Return [X, Y] of the center of cell containing provided text 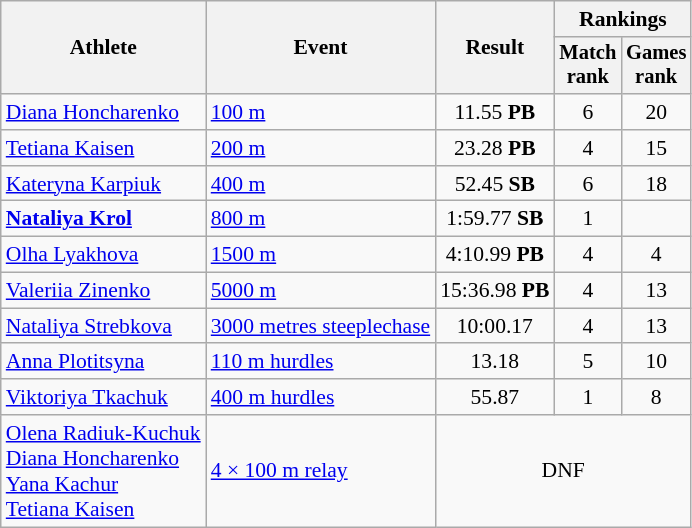
Kateryna Karpiuk [104, 184]
Gamesrank [656, 66]
Tetiana Kaisen [104, 148]
13.18 [494, 362]
10:00.17 [494, 326]
1:59.77 SB [494, 219]
Viktoriya Tkachuk [104, 397]
55.87 [494, 397]
200 m [321, 148]
23.28 PB [494, 148]
5 [588, 362]
DNF [563, 471]
400 m [321, 184]
Nataliya Strebkova [104, 326]
Result [494, 48]
Athlete [104, 48]
4:10.99 PB [494, 255]
800 m [321, 219]
Matchrank [588, 66]
11.55 PB [494, 112]
52.45 SB [494, 184]
110 m hurdles [321, 362]
10 [656, 362]
8 [656, 397]
Diana Honcharenko [104, 112]
100 m [321, 112]
Anna Plotitsyna [104, 362]
5000 m [321, 291]
15 [656, 148]
Valeriia Zinenko [104, 291]
Event [321, 48]
3000 metres steeplechase [321, 326]
20 [656, 112]
15:36.98 PB [494, 291]
Nataliya Krol [104, 219]
1500 m [321, 255]
400 m hurdles [321, 397]
4 × 100 m relay [321, 471]
Olena Radiuk-KuchukDiana HoncharenkoYana KachurTetiana Kaisen [104, 471]
Rankings [622, 19]
18 [656, 184]
Olha Lyakhova [104, 255]
